Pinpoint the cell where the given text exists, returning its [X, Y] midpoint coordinate. 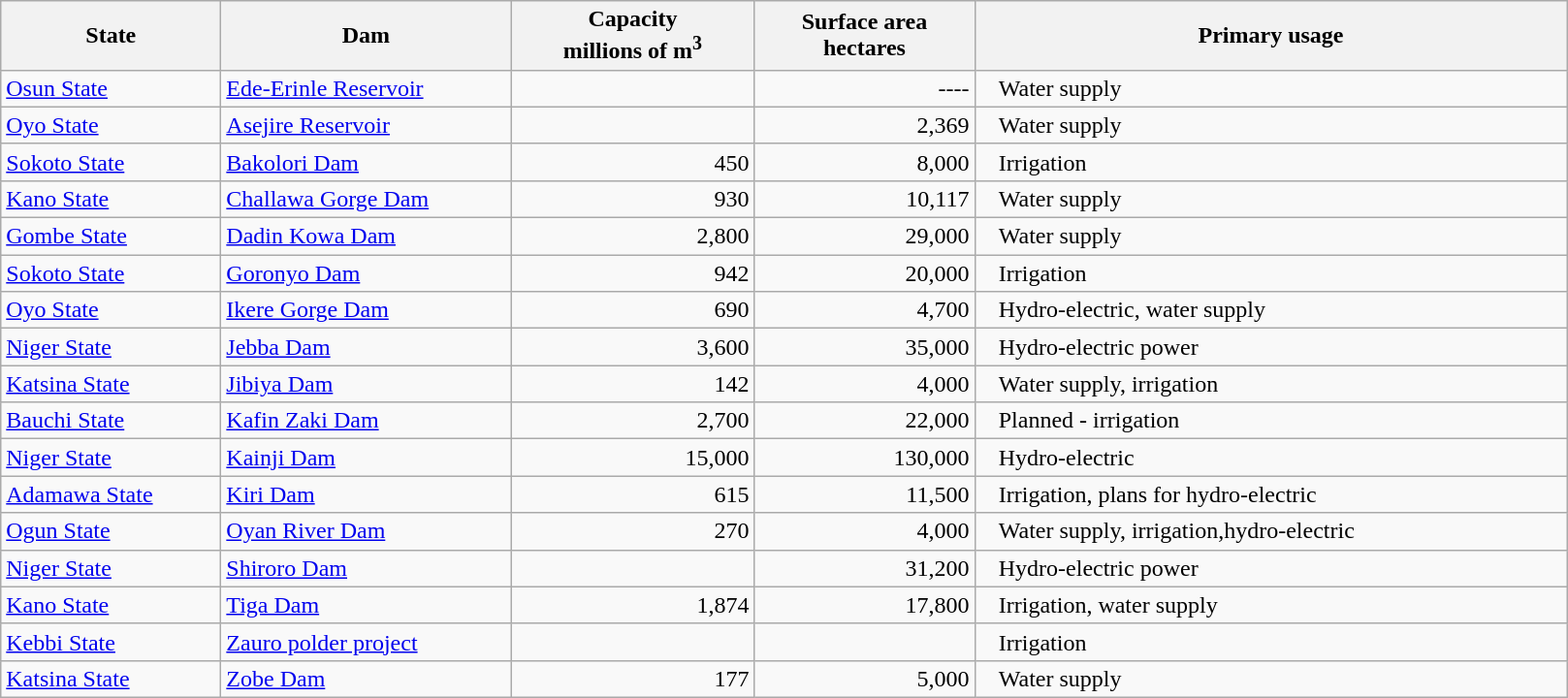
Water supply, irrigation [1270, 384]
Ikere Gorge Dam [367, 310]
3,600 [632, 347]
22,000 [865, 421]
29,000 [865, 237]
Capacitymillions of m3 [632, 36]
Oyan River Dam [367, 531]
17,800 [865, 605]
11,500 [865, 494]
450 [632, 162]
20,000 [865, 273]
15,000 [632, 458]
Jebba Dam [367, 347]
Irrigation, water supply [1270, 605]
Zauro polder project [367, 642]
Asejire Reservoir [367, 125]
5,000 [865, 679]
Kebbi State [111, 642]
270 [632, 531]
35,000 [865, 347]
690 [632, 310]
Jibiya Dam [367, 384]
942 [632, 273]
Dam [367, 36]
Goronyo Dam [367, 273]
Osun State [111, 88]
177 [632, 679]
1,874 [632, 605]
Shiroro Dam [367, 568]
Gombe State [111, 237]
Hydro-electric [1270, 458]
Surface area hectares [865, 36]
Hydro-electric, water supply [1270, 310]
State [111, 36]
2,700 [632, 421]
Primary usage [1270, 36]
615 [632, 494]
31,200 [865, 568]
Bakolori Dam [367, 162]
142 [632, 384]
Ede-Erinle Reservoir [367, 88]
---- [865, 88]
Challawa Gorge Dam [367, 199]
Tiga Dam [367, 605]
130,000 [865, 458]
Ogun State [111, 531]
Kafin Zaki Dam [367, 421]
Adamawa State [111, 494]
4,700 [865, 310]
Bauchi State [111, 421]
Zobe Dam [367, 679]
8,000 [865, 162]
Dadin Kowa Dam [367, 237]
Kiri Dam [367, 494]
2,369 [865, 125]
930 [632, 199]
2,800 [632, 237]
10,117 [865, 199]
Water supply, irrigation,hydro-electric [1270, 531]
Kainji Dam [367, 458]
Planned - irrigation [1270, 421]
Irrigation, plans for hydro-electric [1270, 494]
